Detect which cell encompasses the target text, then output its [X, Y] center coordinate. 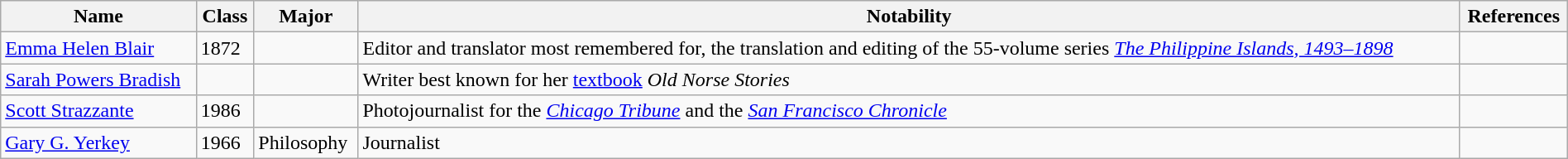
Emma Helen Blair [98, 48]
Writer best known for her textbook Old Norse Stories [909, 79]
Name [98, 17]
Editor and translator most remembered for, the translation and editing of the 55-volume series The Philippine Islands, 1493–1898 [909, 48]
Journalist [909, 142]
1872 [225, 48]
1986 [225, 111]
Scott Strazzante [98, 111]
Class [225, 17]
Notability [909, 17]
Gary G. Yerkey [98, 142]
1966 [225, 142]
Philosophy [306, 142]
Sarah Powers Bradish [98, 79]
References [1513, 17]
Major [306, 17]
Photojournalist for the Chicago Tribune and the San Francisco Chronicle [909, 111]
